Identify which cell holds the provided text, then report its (x, y) central coordinate. 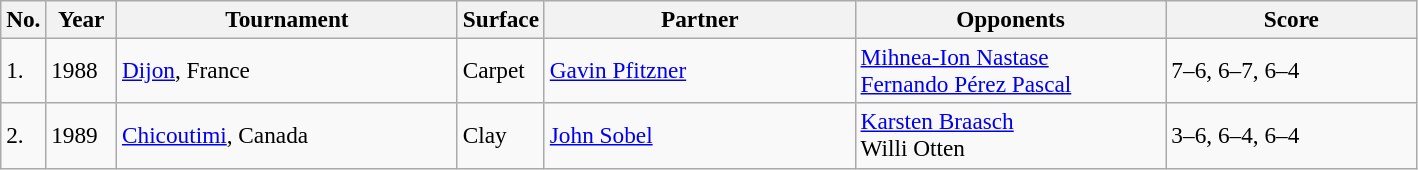
Partner (700, 19)
1. (24, 70)
Karsten BraaschWilli Otten (1010, 136)
3–6, 6–4, 6–4 (1292, 136)
2. (24, 136)
Surface (500, 19)
Tournament (288, 19)
Chicoutimi, Canada (288, 136)
Dijon, France (288, 70)
Clay (500, 136)
1988 (82, 70)
1989 (82, 136)
Score (1292, 19)
No. (24, 19)
Gavin Pfitzner (700, 70)
Mihnea-Ion NastaseFernando Pérez Pascal (1010, 70)
Year (82, 19)
Carpet (500, 70)
Opponents (1010, 19)
7–6, 6–7, 6–4 (1292, 70)
John Sobel (700, 136)
